Extract the (X, Y) coordinate from the center of the cell holding the provided text.  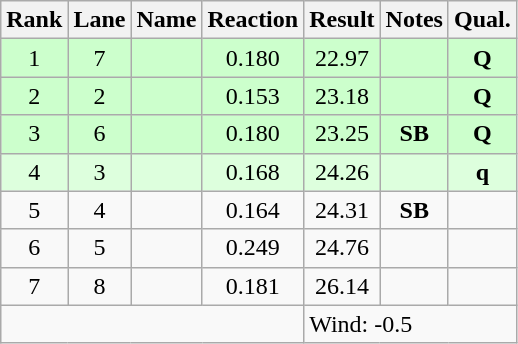
Notes (414, 20)
24.31 (342, 210)
8 (100, 286)
Name (166, 20)
23.25 (342, 134)
Reaction (253, 20)
Wind: -0.5 (410, 324)
Result (342, 20)
q (482, 172)
0.249 (253, 248)
0.153 (253, 96)
22.97 (342, 58)
24.76 (342, 248)
26.14 (342, 286)
Qual. (482, 20)
23.18 (342, 96)
1 (34, 58)
0.168 (253, 172)
0.164 (253, 210)
24.26 (342, 172)
Rank (34, 20)
0.181 (253, 286)
Lane (100, 20)
